Search for the cell housing the specified text and yield its (x, y) center coordinate. 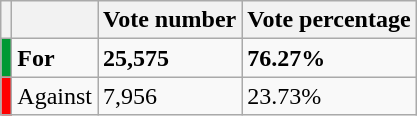
Vote percentage (329, 20)
25,575 (170, 58)
7,956 (170, 96)
76.27% (329, 58)
Vote number (170, 20)
For (55, 58)
23.73% (329, 96)
Against (55, 96)
